Detect which cell encompasses the target text, then output its (X, Y) center coordinate. 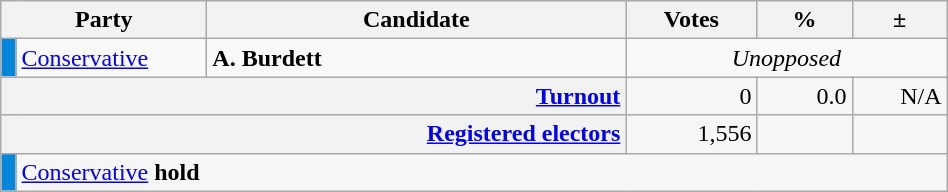
A. Burdett (416, 58)
Votes (692, 20)
Candidate (416, 20)
Unopposed (786, 58)
± (900, 20)
Registered electors (314, 134)
0 (692, 96)
Conservative hold (482, 172)
Party (104, 20)
Turnout (314, 96)
N/A (900, 96)
0.0 (804, 96)
% (804, 20)
Conservative (112, 58)
1,556 (692, 134)
